Extract the (x, y) coordinate from the center of the cell holding the provided text.  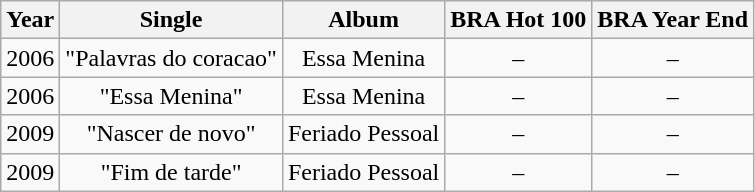
BRA Year End (673, 20)
Single (172, 20)
"Essa Menina" (172, 96)
Year (30, 20)
Album (363, 20)
"Nascer de novo" (172, 134)
"Fim de tarde" (172, 172)
"Palavras do coracao" (172, 58)
BRA Hot 100 (518, 20)
